Identify which cell holds the provided text, then report its [X, Y] central coordinate. 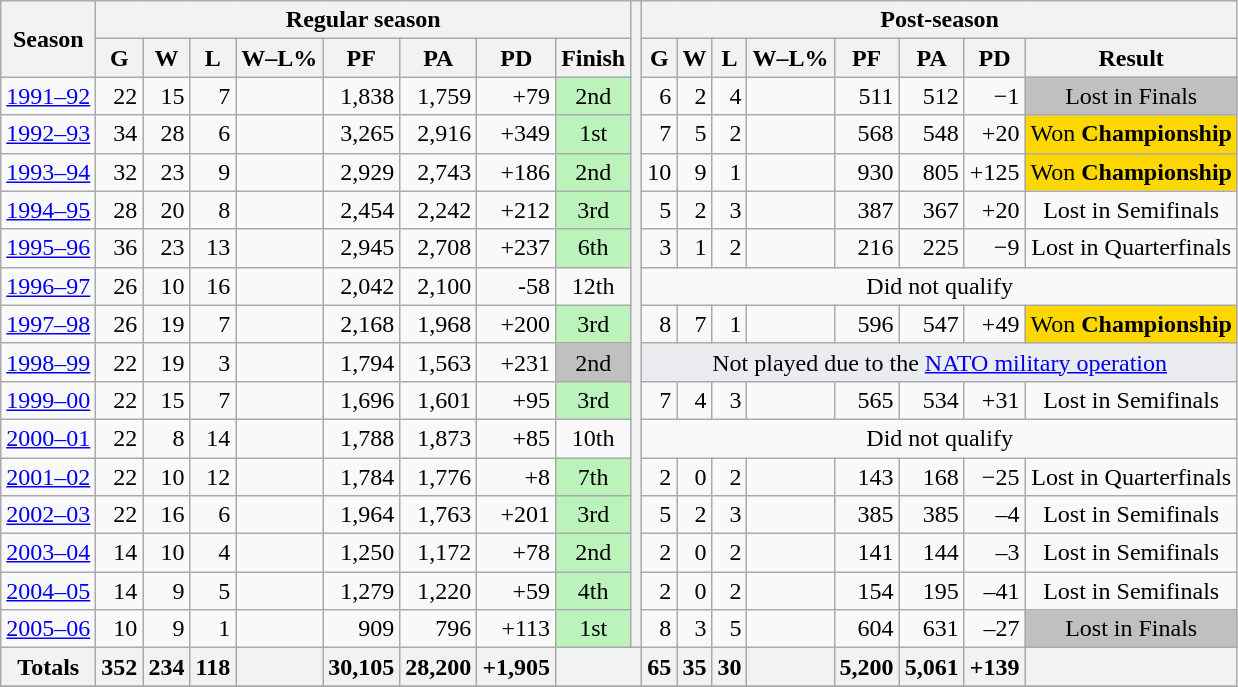
1,968 [438, 324]
−25 [994, 477]
-58 [516, 286]
32 [120, 172]
Totals [48, 667]
4th [594, 591]
5,200 [866, 667]
2,168 [362, 324]
2,242 [438, 210]
367 [932, 210]
1992–93 [48, 134]
511 [866, 96]
+125 [994, 172]
1,788 [362, 438]
1,964 [362, 515]
+8 [516, 477]
+79 [516, 96]
–3 [994, 553]
2,454 [362, 210]
12 [213, 477]
1,250 [362, 553]
Not played due to the NATO military operation [940, 362]
234 [166, 667]
154 [866, 591]
2001–02 [48, 477]
+95 [516, 400]
1,784 [362, 477]
143 [866, 477]
1,563 [438, 362]
2,042 [362, 286]
+78 [516, 553]
−1 [994, 96]
805 [932, 172]
20 [166, 210]
1998–99 [48, 362]
5,061 [932, 667]
34 [120, 134]
–4 [994, 515]
1,759 [438, 96]
+31 [994, 400]
+237 [516, 248]
1991–92 [48, 96]
1993–94 [48, 172]
–41 [994, 591]
1,696 [362, 400]
1,873 [438, 438]
1,776 [438, 477]
−9 [994, 248]
65 [660, 667]
604 [866, 629]
+1,905 [516, 667]
141 [866, 553]
1,601 [438, 400]
+201 [516, 515]
28,200 [438, 667]
+85 [516, 438]
+113 [516, 629]
2,100 [438, 286]
12th [594, 286]
2000–01 [48, 438]
1997–98 [48, 324]
631 [932, 629]
195 [932, 591]
1999–00 [48, 400]
+49 [994, 324]
2,945 [362, 248]
7th [594, 477]
2003–04 [48, 553]
13 [213, 248]
2005–06 [48, 629]
+212 [516, 210]
512 [932, 96]
–27 [994, 629]
1,220 [438, 591]
168 [932, 477]
6th [594, 248]
2,929 [362, 172]
+231 [516, 362]
1,763 [438, 515]
547 [932, 324]
216 [866, 248]
Finish [594, 58]
Season [48, 39]
548 [932, 134]
144 [932, 553]
1,838 [362, 96]
1,279 [362, 591]
Regular season [364, 20]
2,743 [438, 172]
2,916 [438, 134]
1995–96 [48, 248]
2002–03 [48, 515]
1994–95 [48, 210]
565 [866, 400]
118 [213, 667]
+59 [516, 591]
387 [866, 210]
796 [438, 629]
1,172 [438, 553]
35 [694, 667]
568 [866, 134]
2004–05 [48, 591]
+186 [516, 172]
930 [866, 172]
+200 [516, 324]
352 [120, 667]
534 [932, 400]
10th [594, 438]
Post-season [940, 20]
2,708 [438, 248]
30 [730, 667]
225 [932, 248]
596 [866, 324]
+139 [994, 667]
36 [120, 248]
Result [1132, 58]
909 [362, 629]
1,794 [362, 362]
+349 [516, 134]
3,265 [362, 134]
30,105 [362, 667]
1996–97 [48, 286]
